Return [X, Y] of the center of cell containing provided text 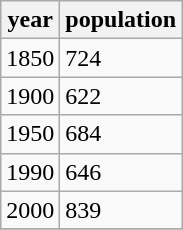
1900 [30, 96]
622 [121, 96]
year [30, 20]
684 [121, 134]
839 [121, 210]
1850 [30, 58]
population [121, 20]
1950 [30, 134]
1990 [30, 172]
646 [121, 172]
724 [121, 58]
2000 [30, 210]
